Return [x, y] of the center of cell containing provided text 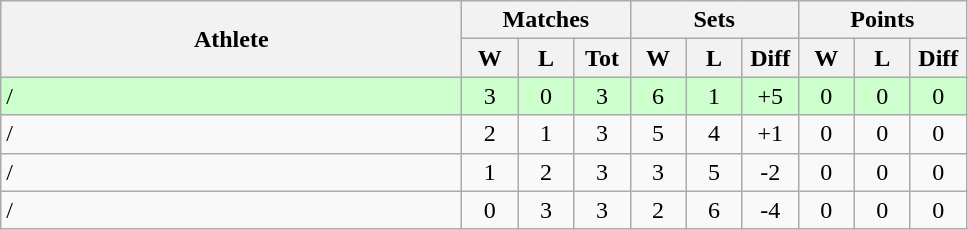
Matches [546, 20]
+1 [770, 134]
Sets [714, 20]
-2 [770, 172]
4 [714, 134]
Tot [602, 58]
Points [882, 20]
-4 [770, 210]
Athlete [232, 39]
+5 [770, 96]
